Detect which cell encompasses the target text, then output its (X, Y) center coordinate. 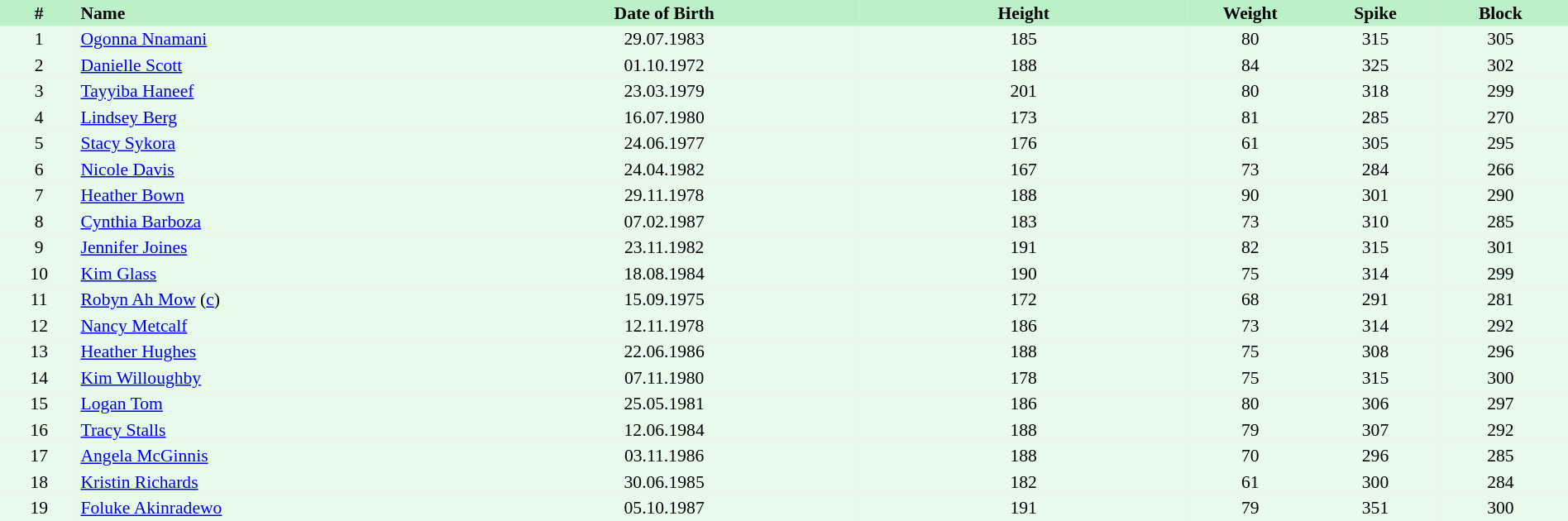
25.05.1981 (664, 404)
306 (1374, 404)
173 (1024, 117)
12 (39, 326)
8 (39, 222)
Heather Bown (273, 195)
302 (1500, 65)
70 (1250, 456)
270 (1500, 117)
24.06.1977 (664, 144)
Height (1024, 13)
14 (39, 378)
Tracy Stalls (273, 430)
3 (39, 91)
10 (39, 274)
Kim Willoughby (273, 378)
Kristin Richards (273, 482)
Cynthia Barboza (273, 222)
Angela McGinnis (273, 456)
81 (1250, 117)
16.07.1980 (664, 117)
Weight (1250, 13)
Ogonna Nnamani (273, 40)
281 (1500, 299)
12.06.1984 (664, 430)
22.06.1986 (664, 352)
Nancy Metcalf (273, 326)
Logan Tom (273, 404)
# (39, 13)
291 (1374, 299)
Date of Birth (664, 13)
23.03.1979 (664, 91)
82 (1250, 248)
16 (39, 430)
84 (1250, 65)
18.08.1984 (664, 274)
201 (1024, 91)
Robyn Ah Mow (c) (273, 299)
17 (39, 456)
68 (1250, 299)
183 (1024, 222)
290 (1500, 195)
15.09.1975 (664, 299)
307 (1374, 430)
13 (39, 352)
318 (1374, 91)
15 (39, 404)
167 (1024, 170)
Foluke Akinradewo (273, 508)
07.11.1980 (664, 378)
1 (39, 40)
29.07.1983 (664, 40)
297 (1500, 404)
12.11.1978 (664, 326)
24.04.1982 (664, 170)
295 (1500, 144)
30.06.1985 (664, 482)
Nicole Davis (273, 170)
310 (1374, 222)
Tayyiba Haneef (273, 91)
176 (1024, 144)
190 (1024, 274)
Kim Glass (273, 274)
185 (1024, 40)
325 (1374, 65)
Name (273, 13)
Block (1500, 13)
29.11.1978 (664, 195)
7 (39, 195)
18 (39, 482)
Heather Hughes (273, 352)
Lindsey Berg (273, 117)
Jennifer Joines (273, 248)
266 (1500, 170)
07.02.1987 (664, 222)
5 (39, 144)
351 (1374, 508)
2 (39, 65)
Stacy Sykora (273, 144)
178 (1024, 378)
308 (1374, 352)
19 (39, 508)
03.11.1986 (664, 456)
4 (39, 117)
Danielle Scott (273, 65)
01.10.1972 (664, 65)
6 (39, 170)
23.11.1982 (664, 248)
90 (1250, 195)
9 (39, 248)
182 (1024, 482)
Spike (1374, 13)
172 (1024, 299)
11 (39, 299)
05.10.1987 (664, 508)
